Extract the (X, Y) coordinate from the center of the cell holding the provided text.  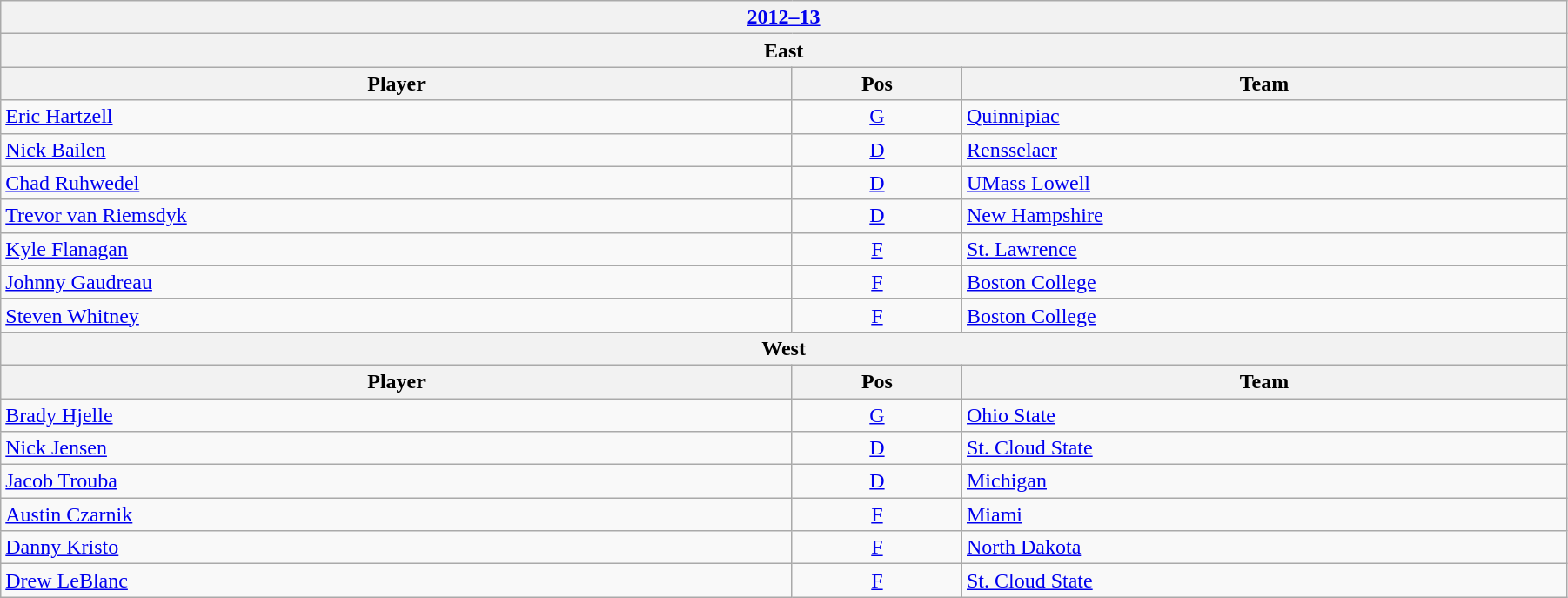
UMass Lowell (1263, 183)
Eric Hartzell (397, 117)
East (784, 50)
Michigan (1263, 481)
Quinnipiac (1263, 117)
Austin Czarnik (397, 514)
Chad Ruhwedel (397, 183)
Rensselaer (1263, 150)
Drew LeBlanc (397, 581)
New Hampshire (1263, 216)
Brady Hjelle (397, 415)
Danny Kristo (397, 548)
Steven Whitney (397, 315)
2012–13 (784, 17)
Johnny Gaudreau (397, 282)
St. Lawrence (1263, 249)
West (784, 348)
Miami (1263, 514)
Ohio State (1263, 415)
Kyle Flanagan (397, 249)
Nick Bailen (397, 150)
Nick Jensen (397, 448)
North Dakota (1263, 548)
Jacob Trouba (397, 481)
Trevor van Riemsdyk (397, 216)
